Capture the cell that displays the provided text and extract its [x, y] central coordinate. 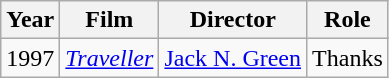
Film [110, 20]
Traveller [110, 58]
Role [348, 20]
Director [233, 20]
Jack N. Green [233, 58]
Year [30, 20]
Thanks [348, 58]
1997 [30, 58]
